Locate the cell with the specified text and output its [X, Y] center coordinate. 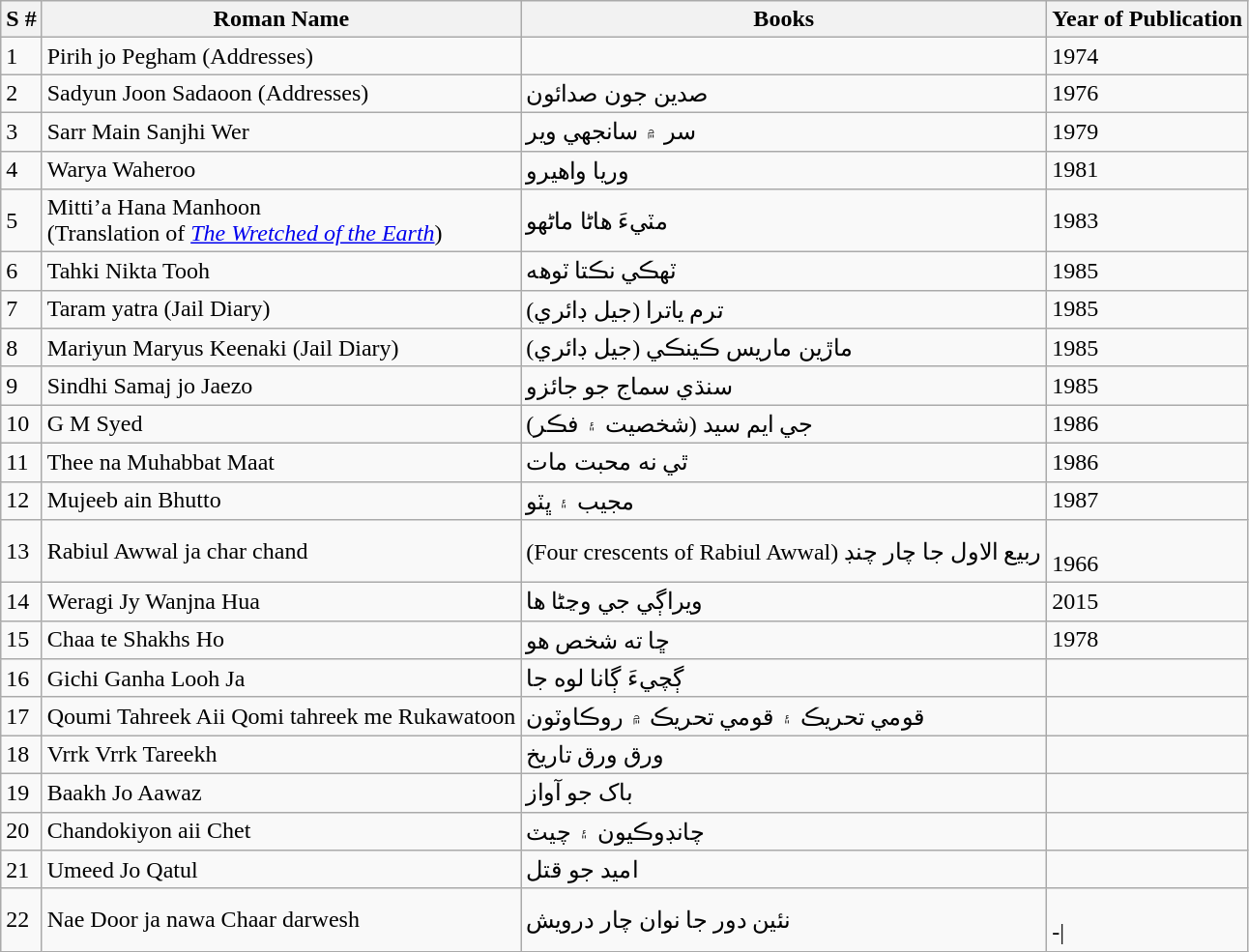
ويراڳي جي وڃڻا ها [784, 602]
11 [21, 462]
-| [1147, 920]
4 [21, 170]
Year of Publication [1147, 19]
Nae Door ja nawa Chaar darwesh [280, 920]
باک جو آواز [784, 793]
Mujeeb ain Bhutto [280, 501]
16 [21, 678]
1966 [1147, 551]
5 [21, 220]
Baakh Jo Aawaz [280, 793]
15 [21, 640]
چانڊوڪيون ۽ چيٽ [784, 831]
S # [21, 19]
Books [784, 19]
G M Syed [280, 424]
ماڙين ماريس ڪينڪي (جيل ڊائري) [784, 348]
3 [21, 131]
10 [21, 424]
19 [21, 793]
ٽهڪي نڪتا ٽوهه [784, 272]
Mariyun Maryus Keenaki (Jail Diary) [280, 348]
(Four crescents of Rabiul Awwal) ربيع الاول جا چار چنڊ [784, 551]
Vrrk Vrrk Tareekh [280, 755]
18 [21, 755]
1981 [1147, 170]
1979 [1147, 131]
6 [21, 272]
1976 [1147, 94]
نئين دور جا نوان چار درويش [784, 920]
1983 [1147, 220]
ڳچيءَ ڳانا لوه جا [784, 678]
17 [21, 716]
مٽيءَ هاڻا ماڻهو [784, 220]
مجيب ۽ ڀٽو [784, 501]
ٿي نه محبت مات [784, 462]
Sadyun Joon Sadaoon (Addresses) [280, 94]
Gichi Ganha Looh Ja [280, 678]
وريا واهيرو [784, 170]
1974 [1147, 56]
سر ۾ سانجھي وير [784, 131]
8 [21, 348]
9 [21, 386]
Qoumi Tahreek Aii Qomi tahreek me Rukawatoon [280, 716]
Chandokiyon aii Chet [280, 831]
Warya Waheroo [280, 170]
ورق ورق تاريخ [784, 755]
سنڌي سماج جو جائزو [784, 386]
Sindhi Samaj jo Jaezo [280, 386]
قومي تحريڪ ۽ قومي تحريڪ ۾ روڪاوٽون [784, 716]
Taram yatra (Jail Diary) [280, 309]
جي ايم سيد (شخصيت ۽ فڪر) [784, 424]
ڇا ته شخص هو [784, 640]
2015 [1147, 602]
Weragi Jy Wanjna Hua [280, 602]
Chaa te Shakhs Ho [280, 640]
12 [21, 501]
7 [21, 309]
Pirih jo Pegham (Addresses) [280, 56]
20 [21, 831]
Tahki Nikta Tooh [280, 272]
ترم ياترا (جيل ڊائري) [784, 309]
21 [21, 870]
Thee na Muhabbat Maat [280, 462]
اميد جو قتل [784, 870]
Rabiul Awwal ja char chand [280, 551]
14 [21, 602]
Roman Name [280, 19]
1 [21, 56]
Umeed Jo Qatul [280, 870]
13 [21, 551]
1978 [1147, 640]
Mitti’a Hana Manhoon(Translation of The Wretched of the Earth) [280, 220]
Sarr Main Sanjhi Wer [280, 131]
2 [21, 94]
1987 [1147, 501]
صدين جون صدائون [784, 94]
22 [21, 920]
